Extract the (X, Y) coordinate from the center of the cell holding the provided text.  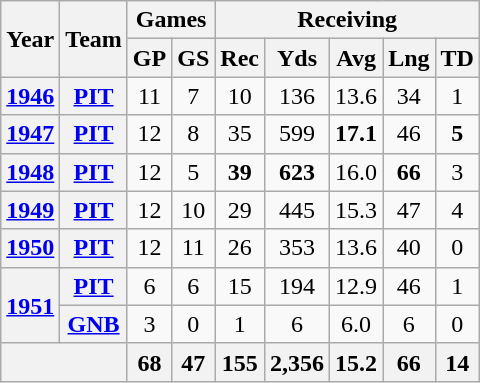
Year (30, 39)
68 (149, 362)
Yds (298, 58)
155 (240, 362)
Lng (409, 58)
1951 (30, 305)
26 (240, 248)
1950 (30, 248)
17.1 (356, 134)
34 (409, 96)
353 (298, 248)
1949 (30, 210)
623 (298, 172)
15.2 (356, 362)
GP (149, 58)
29 (240, 210)
4 (457, 210)
GNB (94, 324)
6.0 (356, 324)
1946 (30, 96)
TD (457, 58)
7 (194, 96)
Avg (356, 58)
Receiving (348, 20)
14 (457, 362)
15.3 (356, 210)
1947 (30, 134)
445 (298, 210)
16.0 (356, 172)
Rec (240, 58)
Games (170, 20)
35 (240, 134)
8 (194, 134)
1948 (30, 172)
GS (194, 58)
194 (298, 286)
12.9 (356, 286)
15 (240, 286)
39 (240, 172)
2,356 (298, 362)
136 (298, 96)
599 (298, 134)
Team (94, 39)
40 (409, 248)
